Capture the cell that displays the provided text and extract its [X, Y] central coordinate. 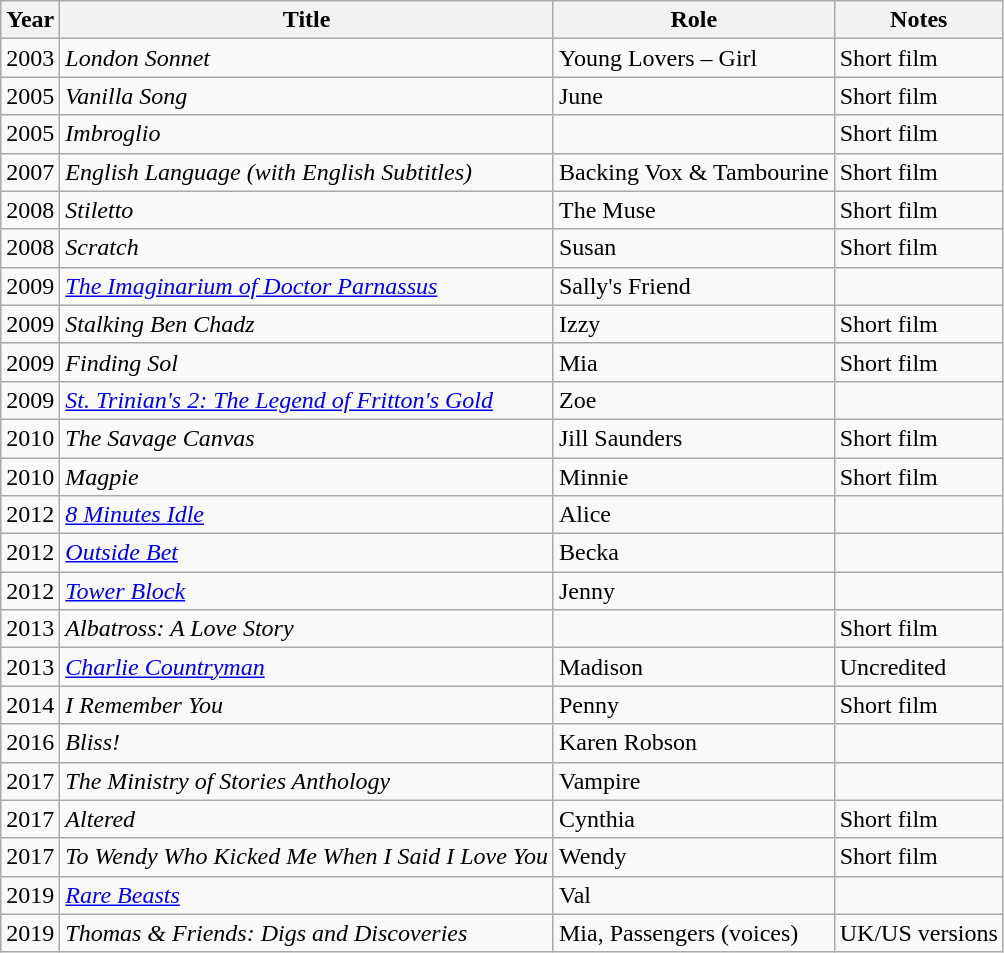
Role [694, 20]
2007 [30, 172]
Karen Robson [694, 743]
Young Lovers – Girl [694, 58]
To Wendy Who Kicked Me When I Said I Love You [307, 857]
Stalking Ben Chadz [307, 324]
Vampire [694, 781]
Wendy [694, 857]
London Sonnet [307, 58]
Alice [694, 515]
English Language (with English Subtitles) [307, 172]
Susan [694, 248]
Finding Sol [307, 362]
Sally's Friend [694, 286]
UK/US versions [918, 933]
Jenny [694, 591]
2016 [30, 743]
Notes [918, 20]
Albatross: A Love Story [307, 629]
Magpie [307, 477]
Mia [694, 362]
The Imaginarium of Doctor Parnassus [307, 286]
Jill Saunders [694, 438]
Bliss! [307, 743]
Vanilla Song [307, 96]
8 Minutes Idle [307, 515]
Becka [694, 553]
Title [307, 20]
Val [694, 895]
2003 [30, 58]
Thomas & Friends: Digs and Discoveries [307, 933]
Minnie [694, 477]
The Savage Canvas [307, 438]
Altered [307, 819]
Rare Beasts [307, 895]
Izzy [694, 324]
June [694, 96]
Outside Bet [307, 553]
Scratch [307, 248]
Mia, Passengers (voices) [694, 933]
Madison [694, 667]
The Ministry of Stories Anthology [307, 781]
Backing Vox & Tambourine [694, 172]
Uncredited [918, 667]
2014 [30, 705]
St. Trinian's 2: The Legend of Fritton's Gold [307, 400]
Penny [694, 705]
Charlie Countryman [307, 667]
Stiletto [307, 210]
Year [30, 20]
Zoe [694, 400]
I Remember You [307, 705]
The Muse [694, 210]
Tower Block [307, 591]
Imbroglio [307, 134]
Cynthia [694, 819]
